For the text-containing cell, return its midpoint in [X, Y] coordinate format. 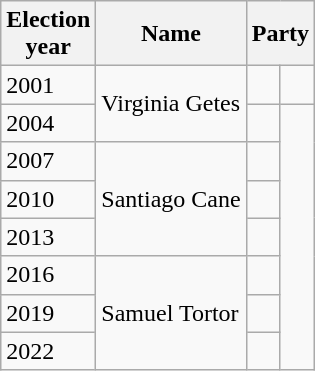
2007 [48, 161]
2001 [48, 85]
Electionyear [48, 34]
Name [171, 34]
Samuel Tortor [171, 313]
Party [280, 34]
2022 [48, 351]
2013 [48, 237]
2019 [48, 313]
2016 [48, 275]
Santiago Cane [171, 199]
2004 [48, 123]
Virginia Getes [171, 104]
2010 [48, 199]
